Capture the cell that displays the provided text and extract its [x, y] central coordinate. 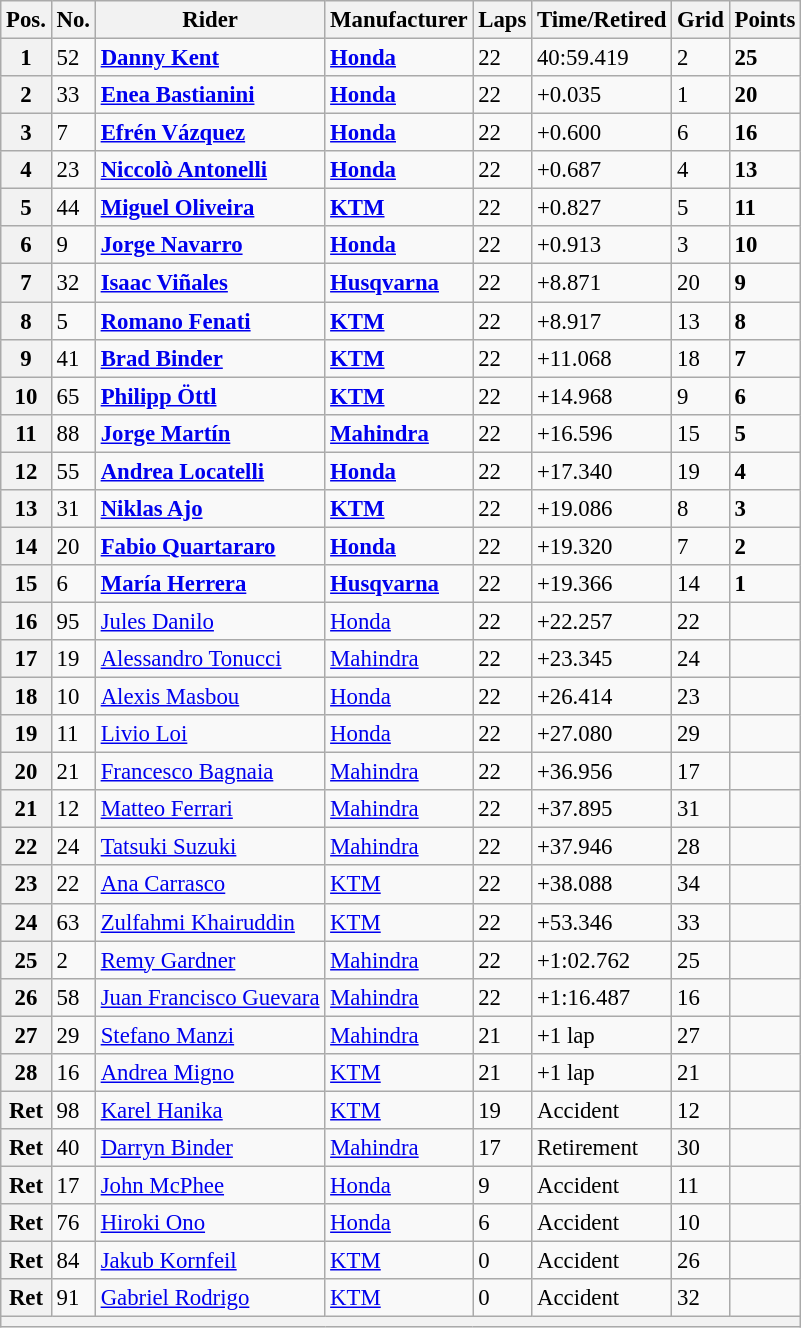
34 [700, 885]
+0.827 [602, 208]
+16.596 [602, 433]
52 [73, 58]
95 [73, 621]
+37.895 [602, 809]
Romano Fenati [210, 321]
40 [73, 1148]
+8.871 [602, 283]
Retirement [602, 1148]
María Herrera [210, 584]
+1:02.762 [602, 960]
41 [73, 358]
98 [73, 1110]
Alexis Masbou [210, 697]
Manufacturer [399, 20]
Pos. [26, 20]
Jorge Martín [210, 433]
58 [73, 997]
Time/Retired [602, 20]
+19.086 [602, 509]
No. [73, 20]
Andrea Migno [210, 1073]
Tatsuki Suzuki [210, 847]
76 [73, 1223]
Rider [210, 20]
+0.687 [602, 170]
Grid [700, 20]
+11.068 [602, 358]
Brad Binder [210, 358]
+0.600 [602, 133]
+19.320 [602, 546]
Matteo Ferrari [210, 809]
Francesco Bagnaia [210, 772]
Jules Danilo [210, 621]
+53.346 [602, 922]
Philipp Öttl [210, 396]
Isaac Viñales [210, 283]
Livio Loi [210, 734]
+22.257 [602, 621]
Miguel Oliveira [210, 208]
Jakub Kornfeil [210, 1261]
40:59.419 [602, 58]
Zulfahmi Khairuddin [210, 922]
Juan Francisco Guevara [210, 997]
+1:16.487 [602, 997]
Hiroki Ono [210, 1223]
Alessandro Tonucci [210, 659]
Efrén Vázquez [210, 133]
65 [73, 396]
Ana Carrasco [210, 885]
+17.340 [602, 471]
Danny Kent [210, 58]
Remy Gardner [210, 960]
+14.968 [602, 396]
Niccolò Antonelli [210, 170]
Fabio Quartararo [210, 546]
Gabriel Rodrigo [210, 1298]
Darryn Binder [210, 1148]
55 [73, 471]
Niklas Ajo [210, 509]
Karel Hanika [210, 1110]
+37.946 [602, 847]
Laps [502, 20]
+0.035 [602, 95]
44 [73, 208]
+23.345 [602, 659]
Jorge Navarro [210, 245]
+26.414 [602, 697]
Points [764, 20]
30 [700, 1148]
John McPhee [210, 1185]
+8.917 [602, 321]
+27.080 [602, 734]
63 [73, 922]
+38.088 [602, 885]
+36.956 [602, 772]
Andrea Locatelli [210, 471]
Stefano Manzi [210, 1035]
+0.913 [602, 245]
+19.366 [602, 584]
91 [73, 1298]
88 [73, 433]
84 [73, 1261]
Enea Bastianini [210, 95]
